Scan for the cell matching the given text and deliver its [x, y] coordinate at center. 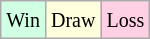
Draw [72, 20]
Loss [126, 20]
Win [24, 20]
